From the cell containing the given text, extract its center point as (x, y) coordinate. 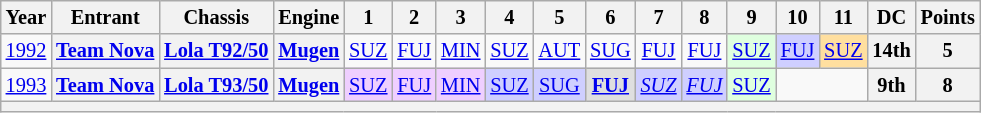
14th (891, 51)
1993 (26, 85)
9th (891, 85)
1 (368, 17)
Year (26, 17)
10 (798, 17)
1992 (26, 51)
2 (414, 17)
Lola T92/50 (216, 51)
Engine (308, 17)
11 (843, 17)
4 (509, 17)
Chassis (216, 17)
Lola T93/50 (216, 85)
DC (891, 17)
9 (751, 17)
AUT (560, 51)
Points (948, 17)
7 (659, 17)
3 (460, 17)
Entrant (105, 17)
6 (610, 17)
